Determine the [x, y] coordinate at the center of the cell enclosing the given text.  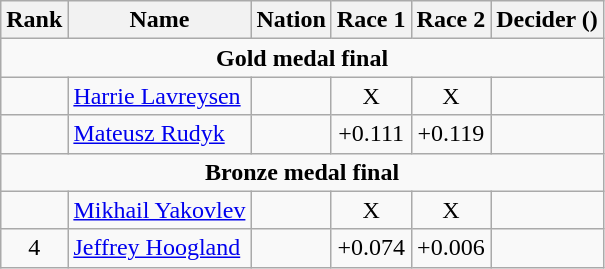
Rank [34, 20]
+0.119 [451, 134]
Gold medal final [302, 58]
Decider () [548, 20]
+0.111 [371, 134]
Mateusz Rudyk [160, 134]
Name [160, 20]
4 [34, 248]
+0.074 [371, 248]
Bronze medal final [302, 172]
Harrie Lavreysen [160, 96]
+0.006 [451, 248]
Mikhail Yakovlev [160, 210]
Nation [291, 20]
Race 1 [371, 20]
Jeffrey Hoogland [160, 248]
Race 2 [451, 20]
